Find where the given text appears and provide that cell's center as [X, Y] coordinate. 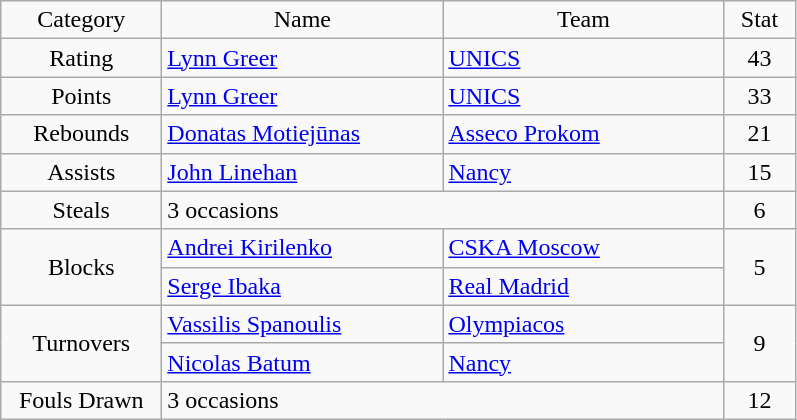
Nicolas Batum [302, 362]
Blocks [82, 267]
Real Madrid [584, 286]
9 [760, 343]
Team [584, 20]
John Linehan [302, 172]
33 [760, 96]
Asseco Prokom [584, 134]
15 [760, 172]
Stat [760, 20]
6 [760, 210]
Points [82, 96]
Rebounds [82, 134]
Category [82, 20]
12 [760, 400]
Donatas Motiejūnas [302, 134]
Assists [82, 172]
Serge Ibaka [302, 286]
Andrei Kirilenko [302, 248]
5 [760, 267]
Name [302, 20]
CSKA Moscow [584, 248]
Vassilis Spanoulis [302, 324]
Olympiacos [584, 324]
Rating [82, 58]
Steals [82, 210]
21 [760, 134]
Fouls Drawn [82, 400]
43 [760, 58]
Turnovers [82, 343]
